Scan for the cell matching the given text and deliver its [X, Y] coordinate at center. 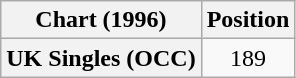
Position [248, 20]
189 [248, 58]
UK Singles (OCC) [101, 58]
Chart (1996) [101, 20]
